Determine the [X, Y] coordinate at the center of the cell enclosing the given text.  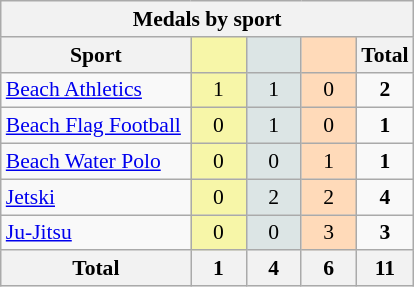
Beach Water Polo [96, 162]
11 [384, 269]
Sport [96, 55]
Jetski [96, 197]
Medals by sport [208, 19]
Ju-Jitsu [96, 233]
6 [328, 269]
Beach Flag Football [96, 126]
Beach Athletics [96, 90]
